Scan for the cell matching the given text and deliver its (x, y) coordinate at center. 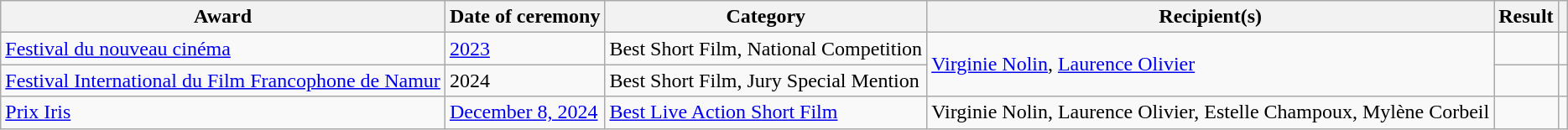
Recipient(s) (1211, 17)
Date of ceremony (525, 17)
Best Short Film, National Competition (766, 49)
2024 (525, 81)
Festival International du Film Francophone de Namur (223, 81)
Category (766, 17)
December 8, 2024 (525, 112)
Best Live Action Short Film (766, 112)
Virginie Nolin, Laurence Olivier (1211, 65)
Prix Iris (223, 112)
Award (223, 17)
Festival du nouveau cinéma (223, 49)
2023 (525, 49)
Result (1526, 17)
Virginie Nolin, Laurence Olivier, Estelle Champoux, Mylène Corbeil (1211, 112)
Best Short Film, Jury Special Mention (766, 81)
